Pinpoint the cell where the given text exists, returning its [X, Y] midpoint coordinate. 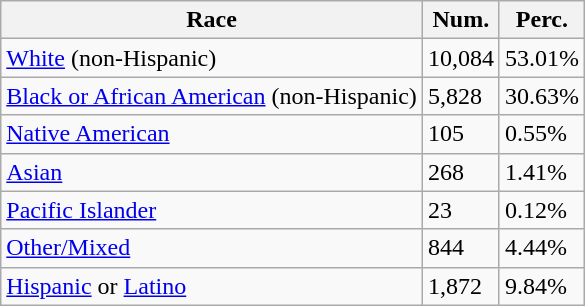
5,828 [460, 96]
1,872 [460, 286]
Asian [212, 172]
1.41% [542, 172]
Num. [460, 20]
844 [460, 248]
Pacific Islander [212, 210]
268 [460, 172]
Race [212, 20]
Other/Mixed [212, 248]
30.63% [542, 96]
0.12% [542, 210]
Hispanic or Latino [212, 286]
Perc. [542, 20]
105 [460, 134]
White (non-Hispanic) [212, 58]
Black or African American (non-Hispanic) [212, 96]
9.84% [542, 286]
10,084 [460, 58]
53.01% [542, 58]
Native American [212, 134]
23 [460, 210]
4.44% [542, 248]
0.55% [542, 134]
